Output the (X, Y) coordinate of the center of the cell containing the given text.  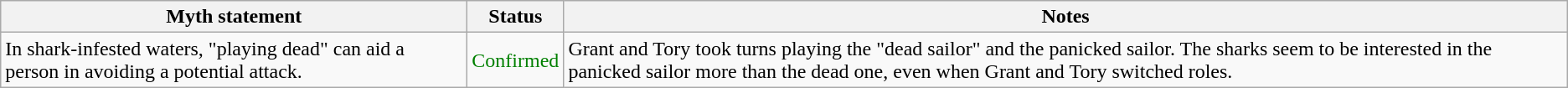
Myth statement (235, 17)
In shark-infested waters, "playing dead" can aid a person in avoiding a potential attack. (235, 60)
Status (516, 17)
Confirmed (516, 60)
Notes (1065, 17)
